Search for the cell housing the specified text and yield its (x, y) center coordinate. 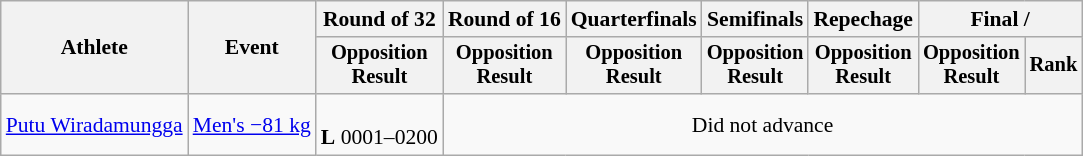
L 0001–0200 (380, 124)
Did not advance (762, 124)
Round of 32 (380, 19)
Final / (1000, 19)
Repechage (863, 19)
Putu Wiradamungga (94, 124)
Men's −81 kg (252, 124)
Rank (1054, 66)
Quarterfinals (634, 19)
Semifinals (756, 19)
Event (252, 48)
Athlete (94, 48)
Round of 16 (504, 19)
